Determine the (X, Y) coordinate at the center of the cell enclosing the given text.  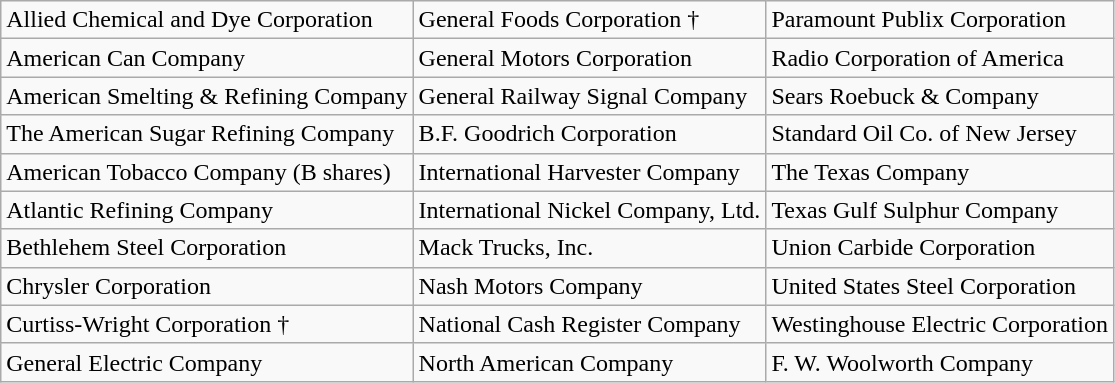
American Tobacco Company (B shares) (207, 172)
Sears Roebuck & Company (940, 96)
General Electric Company (207, 362)
Texas Gulf Sulphur Company (940, 210)
Atlantic Refining Company (207, 210)
General Motors Corporation (590, 58)
Chrysler Corporation (207, 286)
The Texas Company (940, 172)
Bethlehem Steel Corporation (207, 248)
North American Company (590, 362)
Allied Chemical and Dye Corporation (207, 20)
Paramount Publix Corporation (940, 20)
Union Carbide Corporation (940, 248)
United States Steel Corporation (940, 286)
National Cash Register Company (590, 324)
International Harvester Company (590, 172)
The American Sugar Refining Company (207, 134)
American Can Company (207, 58)
F. W. Woolworth Company (940, 362)
General Railway Signal Company (590, 96)
Radio Corporation of America (940, 58)
Mack Trucks, Inc. (590, 248)
International Nickel Company, Ltd. (590, 210)
Westinghouse Electric Corporation (940, 324)
Standard Oil Co. of New Jersey (940, 134)
American Smelting & Refining Company (207, 96)
Nash Motors Company (590, 286)
B.F. Goodrich Corporation (590, 134)
Curtiss-Wright Corporation † (207, 324)
General Foods Corporation † (590, 20)
